Return the [x, y] coordinate for the center point of the cell that contains the specified text.  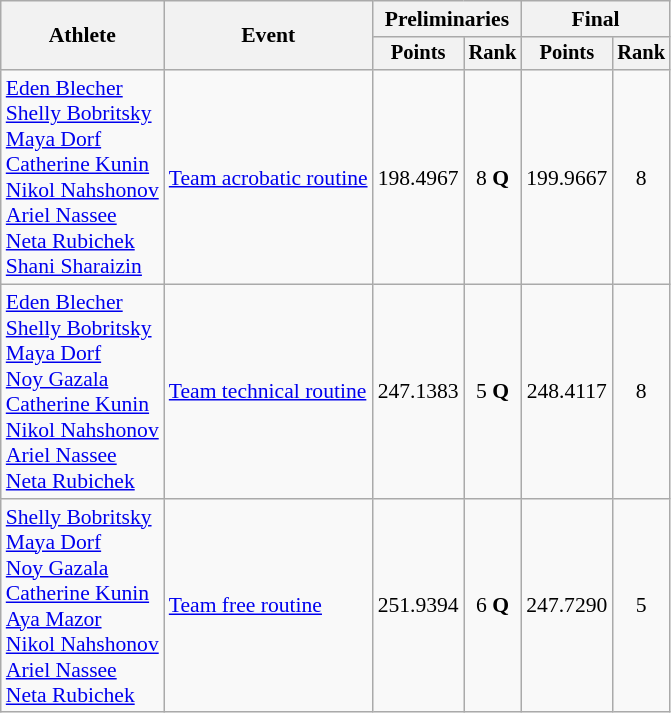
8 Q [493, 177]
248.4117 [566, 392]
247.7290 [566, 606]
Final [596, 19]
198.4967 [418, 177]
Shelly Bobritsky Maya Dorf Noy Gazala Catherine Kunin Aya Mazor Nikol Nahshonov Ariel Nassee Neta Rubichek [82, 606]
5 [641, 606]
Eden Blecher Shelly Bobritsky Maya Dorf Noy Gazala Catherine Kunin Nikol Nahshonov Ariel Nassee Neta Rubichek [82, 392]
Team technical routine [268, 392]
Team acrobatic routine [268, 177]
251.9394 [418, 606]
Team free routine [268, 606]
Event [268, 36]
5 Q [493, 392]
Preliminaries [448, 19]
247.1383 [418, 392]
Athlete [82, 36]
6 Q [493, 606]
Eden Blecher Shelly Bobritsky Maya Dorf Catherine Kunin Nikol Nahshonov Ariel Nassee Neta Rubichek Shani Sharaizin [82, 177]
199.9667 [566, 177]
